Capture the cell that displays the provided text and extract its [x, y] central coordinate. 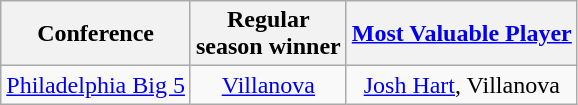
Villanova [268, 85]
Conference [96, 34]
Philadelphia Big 5 [96, 85]
Most Valuable Player [462, 34]
Josh Hart, Villanova [462, 85]
Regular season winner [268, 34]
